Locate the cell with the specified text and output its (X, Y) center coordinate. 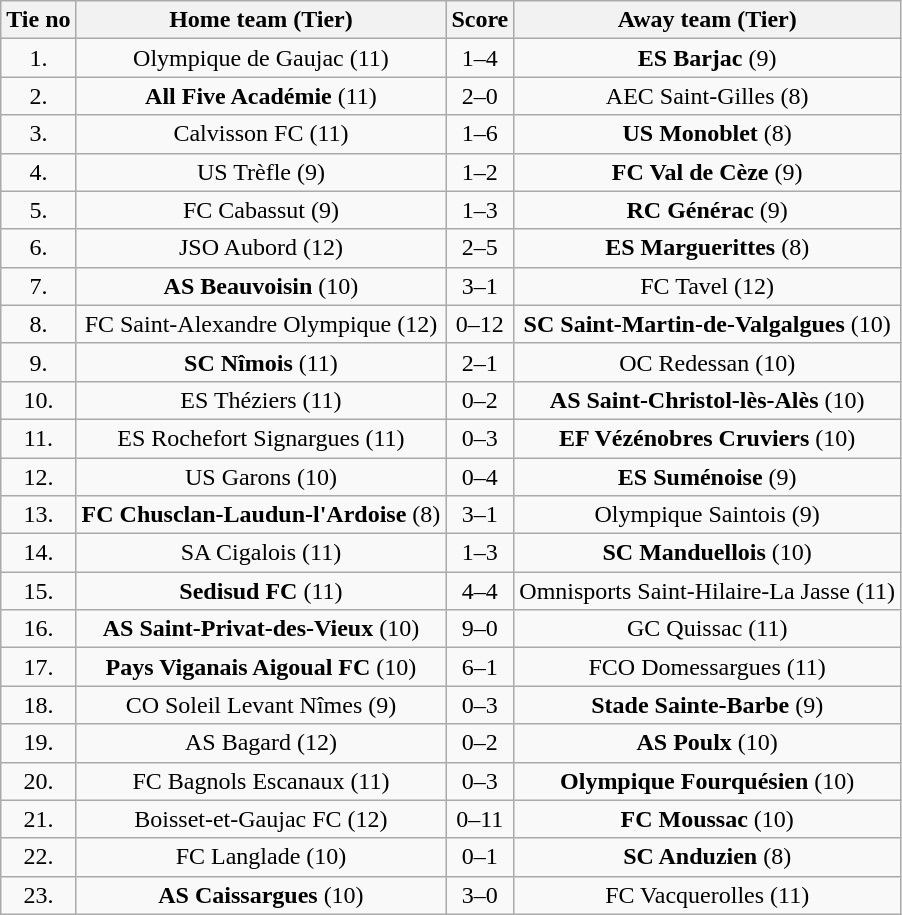
1–2 (480, 172)
ES Rochefort Signargues (11) (261, 438)
US Monoblet (8) (708, 134)
3. (38, 134)
14. (38, 553)
FC Tavel (12) (708, 286)
SC Manduellois (10) (708, 553)
RC Générac (9) (708, 210)
9–0 (480, 629)
1–4 (480, 58)
12. (38, 477)
Olympique de Gaujac (11) (261, 58)
5. (38, 210)
ES Théziers (11) (261, 400)
18. (38, 705)
AS Beauvoisin (10) (261, 286)
1. (38, 58)
ES Marguerittes (8) (708, 248)
CO Soleil Levant Nîmes (9) (261, 705)
FC Cabassut (9) (261, 210)
20. (38, 781)
SC Nîmois (11) (261, 362)
2–1 (480, 362)
2–0 (480, 96)
Omnisports Saint-Hilaire-La Jasse (11) (708, 591)
SC Saint-Martin-de-Valgalgues (10) (708, 324)
Calvisson FC (11) (261, 134)
9. (38, 362)
AEC Saint-Gilles (8) (708, 96)
ES Suménoise (9) (708, 477)
16. (38, 629)
AS Poulx (10) (708, 743)
Stade Sainte-Barbe (9) (708, 705)
Pays Viganais Aigoual FC (10) (261, 667)
0–4 (480, 477)
AS Saint-Privat-des-Vieux (10) (261, 629)
FCO Domessargues (11) (708, 667)
OC Redessan (10) (708, 362)
15. (38, 591)
2–5 (480, 248)
SA Cigalois (11) (261, 553)
FC Vacquerolles (11) (708, 895)
Boisset-et-Gaujac FC (12) (261, 819)
10. (38, 400)
FC Saint-Alexandre Olympique (12) (261, 324)
FC Bagnols Escanaux (11) (261, 781)
4. (38, 172)
Olympique Fourquésien (10) (708, 781)
8. (38, 324)
Away team (Tier) (708, 20)
Sedisud FC (11) (261, 591)
0–1 (480, 857)
FC Moussac (10) (708, 819)
19. (38, 743)
GC Quissac (11) (708, 629)
Tie no (38, 20)
7. (38, 286)
3–0 (480, 895)
6. (38, 248)
0–12 (480, 324)
17. (38, 667)
AS Caissargues (10) (261, 895)
US Trèfle (9) (261, 172)
Score (480, 20)
FC Chusclan-Laudun-l'Ardoise (8) (261, 515)
JSO Aubord (12) (261, 248)
SC Anduzien (8) (708, 857)
AS Bagard (12) (261, 743)
13. (38, 515)
23. (38, 895)
21. (38, 819)
AS Saint-Christol-lès-Alès (10) (708, 400)
Home team (Tier) (261, 20)
1–6 (480, 134)
FC Langlade (10) (261, 857)
0–11 (480, 819)
4–4 (480, 591)
Olympique Saintois (9) (708, 515)
2. (38, 96)
6–1 (480, 667)
EF Vézénobres Cruviers (10) (708, 438)
22. (38, 857)
FC Val de Cèze (9) (708, 172)
ES Barjac (9) (708, 58)
11. (38, 438)
US Garons (10) (261, 477)
All Five Académie (11) (261, 96)
